Provide the [x, y] coordinate of the cell's center where the given text is located.  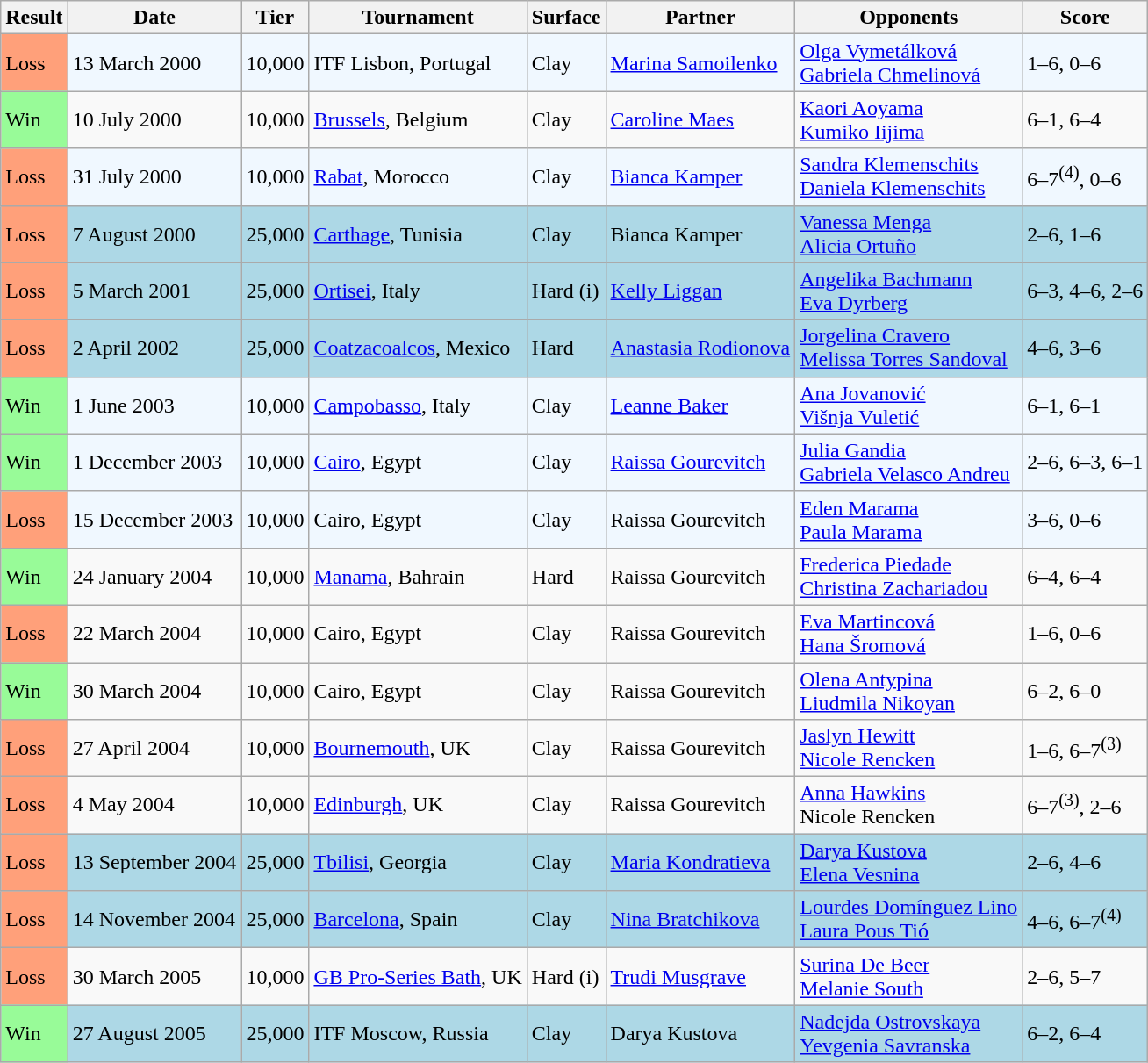
14 November 2004 [154, 920]
6–1, 6–4 [1085, 119]
22 March 2004 [154, 634]
2–6, 5–7 [1085, 976]
2–6, 1–6 [1085, 233]
Nina Bratchikova [700, 920]
3–6, 0–6 [1085, 520]
Surface [566, 18]
Surina De Beer Melanie South [909, 976]
Carthage, Tunisia [418, 233]
Vanessa Menga Alicia Ortuño [909, 233]
Manama, Bahrain [418, 576]
4–6, 3–6 [1085, 348]
ITF Moscow, Russia [418, 1034]
Lourdes Domínguez Lino Laura Pous Tió [909, 920]
Opponents [909, 18]
Jorgelina Cravero Melissa Torres Sandoval [909, 348]
Partner [700, 18]
Tournament [418, 18]
Olena Antypina Liudmila Nikoyan [909, 690]
Result [34, 18]
15 December 2003 [154, 520]
6–2, 6–4 [1085, 1034]
Frederica Piedade Christina Zachariadou [909, 576]
Angelika Bachmann Eva Dyrberg [909, 291]
4 May 2004 [154, 806]
2–6, 6–3, 6–1 [1085, 462]
6–7(3), 2–6 [1085, 806]
Barcelona, Spain [418, 920]
10 July 2000 [154, 119]
13 March 2000 [154, 63]
Jaslyn Hewitt Nicole Rencken [909, 748]
Maria Kondratieva [700, 862]
Kaori Aoyama Kumiko Iijima [909, 119]
27 April 2004 [154, 748]
6–1, 6–1 [1085, 406]
Nadejda Ostrovskaya Yevgenia Savranska [909, 1034]
6–2, 6–0 [1085, 690]
2–6, 4–6 [1085, 862]
1 June 2003 [154, 406]
Darya Kustova Elena Vesnina [909, 862]
Anna Hawkins Nicole Rencken [909, 806]
5 March 2001 [154, 291]
Kelly Liggan [700, 291]
Edinburgh, UK [418, 806]
30 March 2004 [154, 690]
4–6, 6–7(4) [1085, 920]
Eden Marama Paula Marama [909, 520]
Anastasia Rodionova [700, 348]
1 December 2003 [154, 462]
Tier [276, 18]
Coatzacoalcos, Mexico [418, 348]
1–6, 6–7(3) [1085, 748]
6–7(4), 0–6 [1085, 177]
Sandra Klemenschits Daniela Klemenschits [909, 177]
2 April 2002 [154, 348]
ITF Lisbon, Portugal [418, 63]
Leanne Baker [700, 406]
Bournemouth, UK [418, 748]
Ana Jovanović Višnja Vuletić [909, 406]
Marina Samoilenko [700, 63]
Caroline Maes [700, 119]
Julia Gandia Gabriela Velasco Andreu [909, 462]
Date [154, 18]
Tbilisi, Georgia [418, 862]
6–3, 4–6, 2–6 [1085, 291]
Eva Martincová Hana Šromová [909, 634]
31 July 2000 [154, 177]
Score [1085, 18]
Campobasso, Italy [418, 406]
Brussels, Belgium [418, 119]
Ortisei, Italy [418, 291]
27 August 2005 [154, 1034]
7 August 2000 [154, 233]
24 January 2004 [154, 576]
30 March 2005 [154, 976]
Olga Vymetálková Gabriela Chmelinová [909, 63]
Darya Kustova [700, 1034]
Trudi Musgrave [700, 976]
Rabat, Morocco [418, 177]
13 September 2004 [154, 862]
6–4, 6–4 [1085, 576]
GB Pro-Series Bath, UK [418, 976]
